Return the (x, y) coordinate for the center point of the cell that contains the specified text.  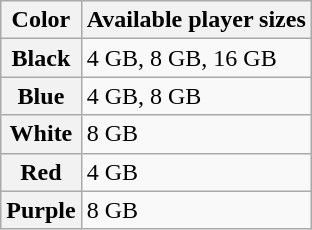
Purple (41, 210)
Blue (41, 96)
Color (41, 20)
4 GB, 8 GB (196, 96)
Red (41, 172)
Available player sizes (196, 20)
4 GB, 8 GB, 16 GB (196, 58)
4 GB (196, 172)
White (41, 134)
Black (41, 58)
